Scan for the cell matching the given text and deliver its (X, Y) coordinate at center. 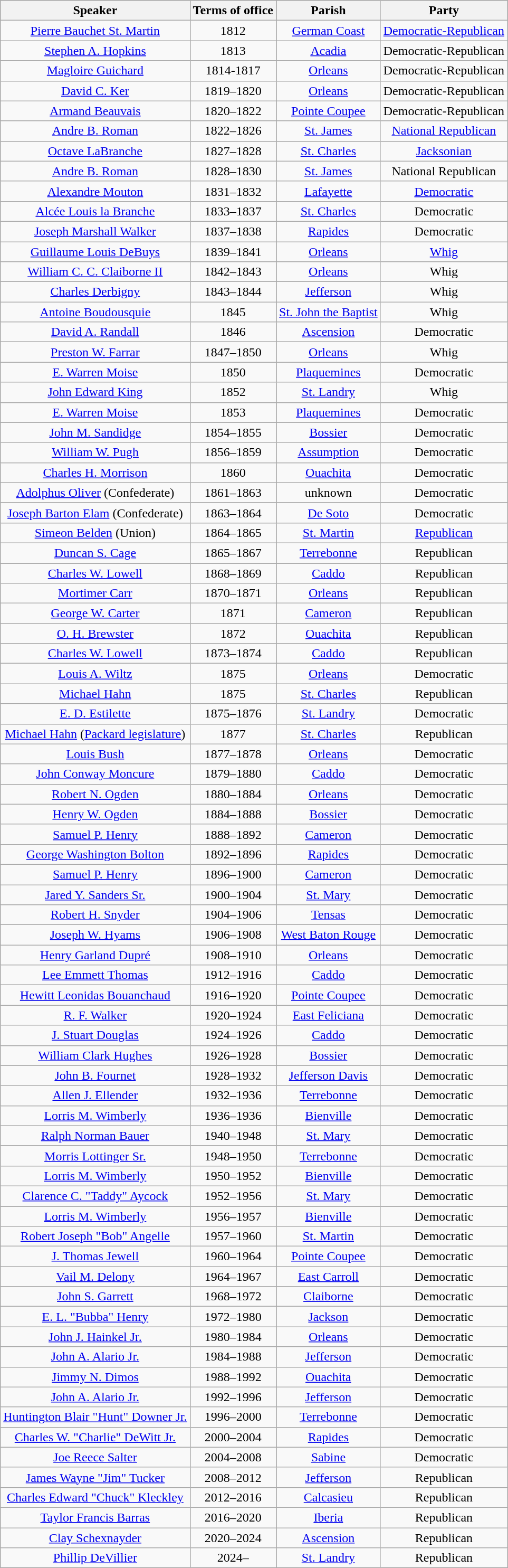
Speaker (95, 11)
John J. Hainkel Jr. (95, 1337)
1960–1964 (233, 1257)
Jacksonian (444, 151)
2024– (233, 1558)
Lee Emmett Thomas (95, 975)
1846 (233, 332)
George W. Carter (95, 613)
1926–1928 (233, 1055)
Adolphus Oliver (Confederate) (95, 493)
Henry Garland Dupré (95, 955)
1827–1828 (233, 151)
unknown (329, 493)
Louis A. Wiltz (95, 674)
De Soto (329, 513)
1920–1924 (233, 1015)
1864–1865 (233, 533)
Henry W. Ogden (95, 814)
Joseph Barton Elam (Confederate) (95, 513)
1988–1992 (233, 1377)
1853 (233, 412)
1957–1960 (233, 1236)
Simeon Belden (Union) (95, 533)
1822–1826 (233, 131)
1972–1980 (233, 1317)
2012–2016 (233, 1497)
1852 (233, 392)
1854–1855 (233, 432)
1880–1884 (233, 794)
1916–1920 (233, 995)
1888–1892 (233, 834)
Robert Joseph "Bob" Angelle (95, 1236)
Armand Beauvais (95, 111)
Joe Reece Salter (95, 1457)
Iberia (329, 1517)
Calcasieu (329, 1497)
Clarence C. "Taddy" Aycock (95, 1196)
2008–2012 (233, 1477)
Jefferson Davis (329, 1075)
West Baton Rouge (329, 935)
Preston W. Farrar (95, 352)
1908–1910 (233, 955)
John B. Fournet (95, 1075)
1842–1843 (233, 272)
John S. Garrett (95, 1297)
Alexandre Mouton (95, 191)
1868–1869 (233, 573)
1820–1822 (233, 111)
1892–1896 (233, 854)
E. L. "Bubba" Henry (95, 1317)
1936–1936 (233, 1116)
1847–1850 (233, 352)
Octave LaBranche (95, 151)
Acadia (329, 51)
Ralph Norman Bauer (95, 1136)
J. Stuart Douglas (95, 1035)
Alcée Louis la Branche (95, 211)
St. John the Baptist (329, 312)
1884–1888 (233, 814)
1896–1900 (233, 874)
Jimmy N. Dimos (95, 1377)
Phillip DeVillier (95, 1558)
1828–1830 (233, 171)
1900–1904 (233, 895)
Mortimer Carr (95, 593)
1928–1932 (233, 1075)
Louis Bush (95, 754)
1875–1876 (233, 714)
2020–2024 (233, 1538)
Claiborne (329, 1297)
Guillaume Louis DeBuys (95, 252)
Morris Lottinger Sr. (95, 1156)
1952–1956 (233, 1196)
2000–2004 (233, 1437)
R. F. Walker (95, 1015)
1850 (233, 372)
Party (444, 11)
Terms of office (233, 11)
Michael Hahn (95, 694)
1968–1972 (233, 1297)
William Clark Hughes (95, 1055)
1964–1967 (233, 1277)
Lafayette (329, 191)
Joseph W. Hyams (95, 935)
1932–1936 (233, 1095)
1906–1908 (233, 935)
J. Thomas Jewell (95, 1257)
1831–1832 (233, 191)
1873–1874 (233, 654)
Taylor Francis Barras (95, 1517)
James Wayne "Jim" Tucker (95, 1477)
1940–1948 (233, 1136)
2004–2008 (233, 1457)
1845 (233, 312)
1877 (233, 734)
Sabine (329, 1457)
1863–1864 (233, 513)
Jared Y. Sanders Sr. (95, 895)
1870–1871 (233, 593)
Stephen A. Hopkins (95, 51)
Parish (329, 11)
1861–1863 (233, 493)
1877–1878 (233, 754)
1871 (233, 613)
2016–2020 (233, 1517)
David A. Randall (95, 332)
Duncan S. Cage (95, 553)
E. D. Estilette (95, 714)
1839–1841 (233, 252)
Huntington Blair "Hunt" Downer Jr. (95, 1417)
Robert N. Ogden (95, 794)
East Carroll (329, 1277)
1950–1952 (233, 1176)
1980–1984 (233, 1337)
1860 (233, 473)
Charles Derbigny (95, 292)
1984–1988 (233, 1357)
O. H. Brewster (95, 634)
1912–1916 (233, 975)
Joseph Marshall Walker (95, 231)
John Conway Moncure (95, 774)
Charles Edward "Chuck" Kleckley (95, 1497)
1856–1859 (233, 452)
Michael Hahn (Packard legislature) (95, 734)
East Feliciana (329, 1015)
1996–2000 (233, 1417)
1872 (233, 634)
1833–1837 (233, 211)
1865–1867 (233, 553)
1812 (233, 31)
German Coast (329, 31)
Magloire Guichard (95, 71)
George Washington Bolton (95, 854)
William C. C. Claiborne II (95, 272)
Charles H. Morrison (95, 473)
John M. Sandidge (95, 432)
Tensas (329, 915)
Allen J. Ellender (95, 1095)
1813 (233, 51)
1879–1880 (233, 774)
1837–1838 (233, 231)
1904–1906 (233, 915)
Vail M. Delony (95, 1277)
Clay Schexnayder (95, 1538)
Charles W. "Charlie" DeWitt Jr. (95, 1437)
1819–1820 (233, 91)
Antoine Boudousquie (95, 312)
1956–1957 (233, 1216)
Hewitt Leonidas Bouanchaud (95, 995)
David C. Ker (95, 91)
Jackson (329, 1317)
William W. Pugh (95, 452)
1948–1950 (233, 1156)
1814-1817 (233, 71)
1843–1844 (233, 292)
Pierre Bauchet St. Martin (95, 31)
1924–1926 (233, 1035)
Assumption (329, 452)
1992–1996 (233, 1397)
Robert H. Snyder (95, 915)
John Edward King (95, 392)
